Locate the cell with the specified text and output its [X, Y] center coordinate. 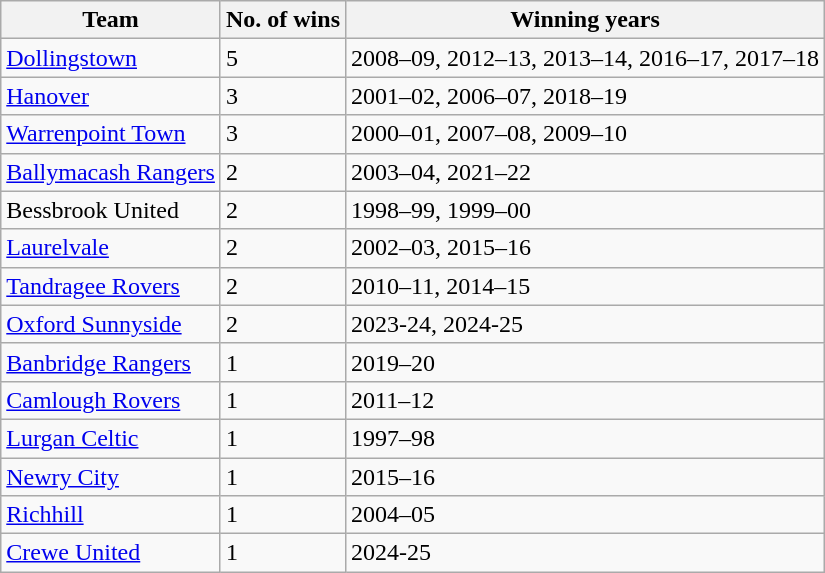
Dollingstown [111, 58]
2004–05 [586, 515]
2008–09, 2012–13, 2013–14, 2016–17, 2017–18 [586, 58]
2011–12 [586, 400]
2003–04, 2021–22 [586, 172]
2015–16 [586, 477]
2010–11, 2014–15 [586, 286]
2002–03, 2015–16 [586, 248]
Oxford Sunnyside [111, 324]
Winning years [586, 20]
Ballymacash Rangers [111, 172]
2024-25 [586, 553]
5 [282, 58]
Team [111, 20]
Tandragee Rovers [111, 286]
Lurgan Celtic [111, 438]
1998–99, 1999–00 [586, 210]
Banbridge Rangers [111, 362]
2001–02, 2006–07, 2018–19 [586, 96]
Newry City [111, 477]
Richhill [111, 515]
2023-24, 2024-25 [586, 324]
2019–20 [586, 362]
Laurelvale [111, 248]
Warrenpoint Town [111, 134]
Hanover [111, 96]
Crewe United [111, 553]
1997–98 [586, 438]
Bessbrook United [111, 210]
2000–01, 2007–08, 2009–10 [586, 134]
Camlough Rovers [111, 400]
No. of wins [282, 20]
